Detect which cell encompasses the target text, then output its [x, y] center coordinate. 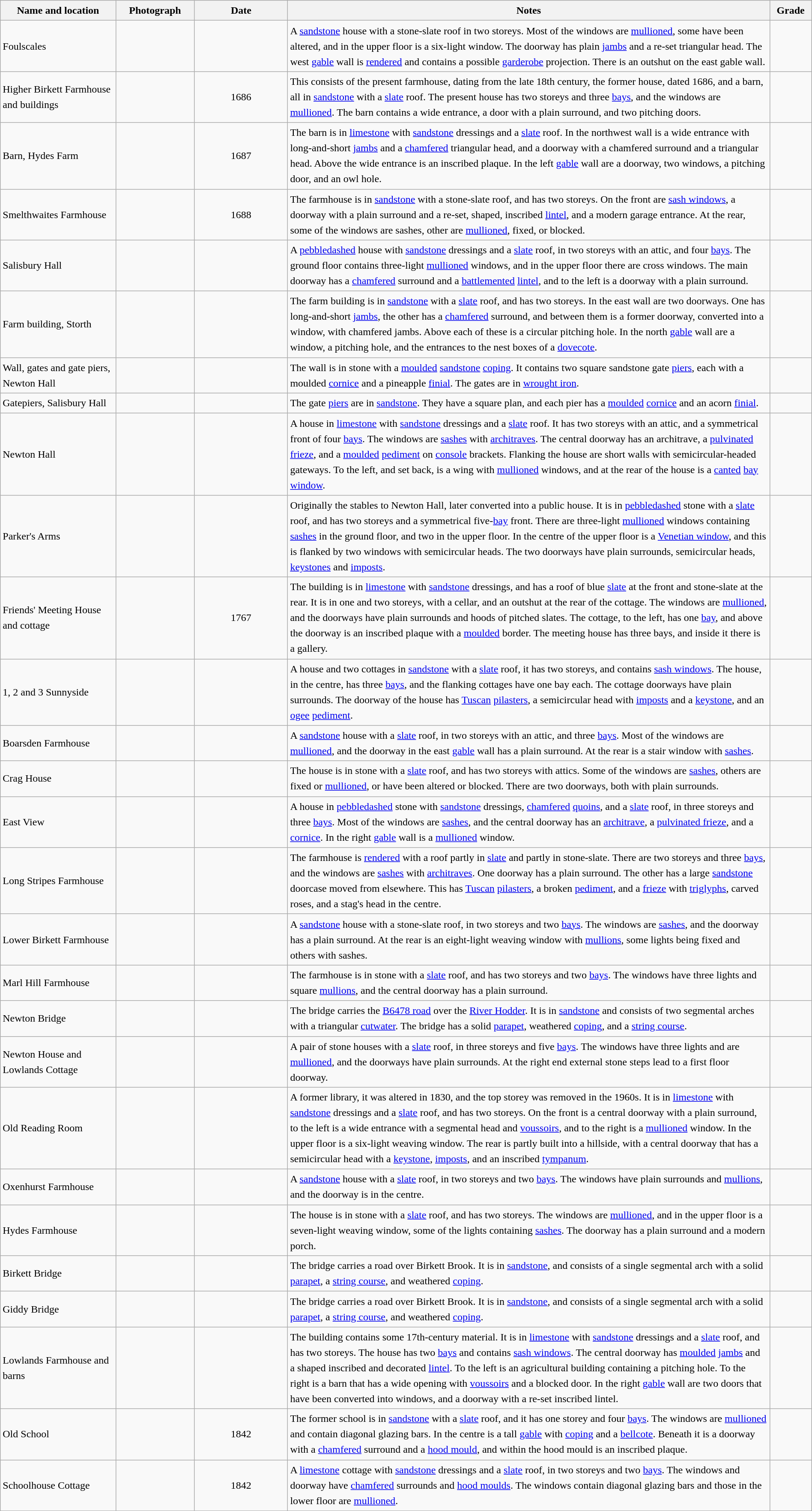
Newton Bridge [58, 1018]
Higher Birkett Farmhouse and buildings [58, 97]
A sandstone house with a slate roof, in two storeys and two bays. The windows have plain surrounds and mullions, and the doorway is in the centre. [528, 1187]
Old Reading Room [58, 1128]
1688 [241, 214]
Hydes Farmhouse [58, 1230]
Wall, gates and gate piers,Newton Hall [58, 375]
Gatepiers, Salisbury Hall [58, 403]
Lower Birkett Farmhouse [58, 939]
Friends' Meeting House and cottage [58, 618]
Schoolhouse Cottage [58, 1485]
Long Stripes Farmhouse [58, 881]
Birkett Bridge [58, 1274]
Notes [528, 10]
Old School [58, 1434]
Salisbury Hall [58, 266]
Newton House and Lowlands Cottage [58, 1062]
Boarsden Farmhouse [58, 743]
Parker's Arms [58, 536]
The gate piers are in sandstone. They have a square plan, and each pier has a moulded cornice and an acorn finial. [528, 403]
1687 [241, 156]
Barn, Hydes Farm [58, 156]
Name and location [58, 10]
Marl Hill Farmhouse [58, 983]
1767 [241, 618]
Crag House [58, 779]
Lowlands Farmhouse and barns [58, 1368]
Photograph [155, 10]
Date [241, 10]
Giddy Bridge [58, 1309]
1, 2 and 3 Sunnyside [58, 693]
Foulscales [58, 46]
Grade [791, 10]
Farm building, Storth [58, 324]
1686 [241, 97]
East View [58, 822]
Oxenhurst Farmhouse [58, 1187]
Newton Hall [58, 454]
Smelthwaites Farmhouse [58, 214]
